Return (X, Y) of the center of cell containing provided text 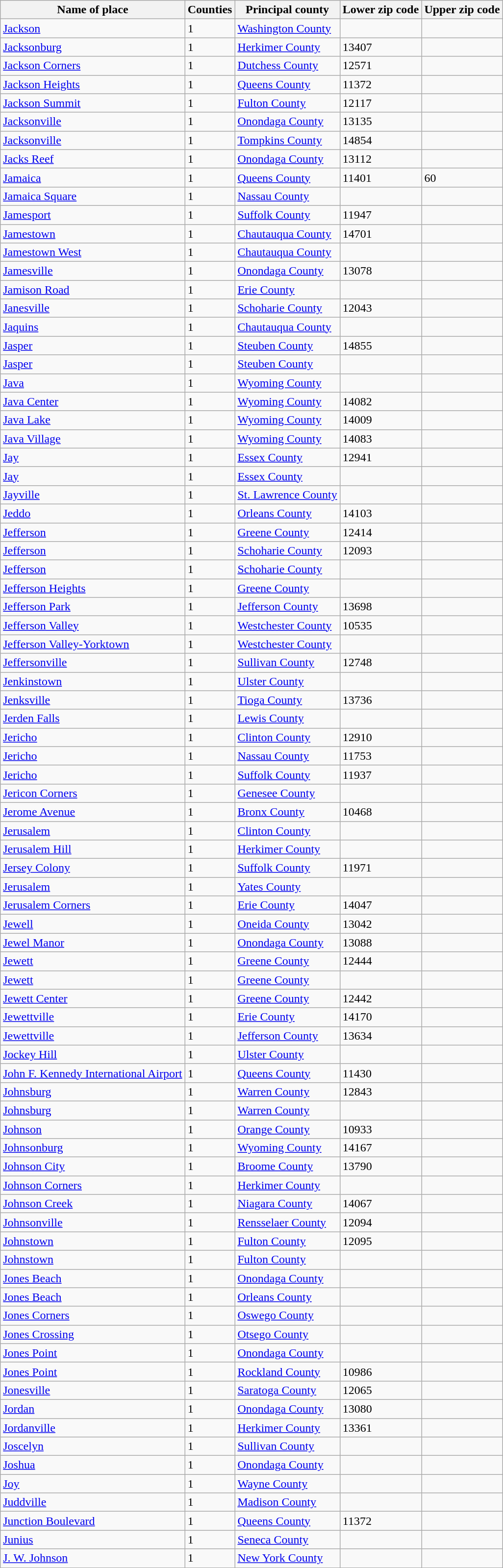
Jackson Heights (93, 84)
13736 (380, 700)
Jefferson Heights (93, 588)
13361 (380, 1428)
Seneca County (287, 1540)
New York County (287, 1558)
Jones Corners (93, 1316)
10535 (380, 625)
Principal county (287, 10)
13135 (380, 122)
12910 (380, 737)
14170 (380, 1017)
Counties (210, 10)
Johnsonville (93, 1222)
13698 (380, 607)
Jamaica Square (93, 196)
11947 (380, 215)
11401 (380, 177)
Bronx County (287, 812)
12843 (380, 1092)
Jamestown West (93, 252)
Java Center (93, 401)
12414 (380, 532)
Tioga County (287, 700)
Jeddo (93, 513)
Joshua (93, 1465)
Jayville (93, 495)
Yates County (287, 887)
Jacks Reef (93, 159)
Johnson (93, 1129)
Johnsonburg (93, 1148)
Orange County (287, 1129)
Johnson Corners (93, 1185)
12094 (380, 1222)
Washington County (287, 28)
Dutchess County (287, 66)
14082 (380, 401)
14047 (380, 905)
Juddville (93, 1502)
Name of place (93, 10)
Rensselaer County (287, 1222)
11430 (380, 1073)
Jefferson Park (93, 607)
St. Lawrence County (287, 495)
Jordanville (93, 1428)
Jockey Hill (93, 1054)
Broome County (287, 1167)
Joscelyn (93, 1446)
14167 (380, 1148)
Genesee County (287, 793)
Jerome Avenue (93, 812)
Jersey Colony (93, 868)
Jackson Corners (93, 66)
Jamaica (93, 177)
14855 (380, 346)
Jaquins (93, 327)
12748 (380, 663)
11937 (380, 774)
Oneida County (287, 924)
14067 (380, 1204)
Jamesville (93, 271)
12065 (380, 1390)
11971 (380, 868)
Java Village (93, 439)
Jefferson Valley-Yorktown (93, 644)
Rockland County (287, 1371)
10933 (380, 1129)
Jackson (93, 28)
13790 (380, 1167)
Jefferson Valley (93, 625)
Jamesport (93, 215)
12571 (380, 66)
14103 (380, 513)
Jenkinstown (93, 681)
Upper zip code (462, 10)
Junction Boulevard (93, 1521)
Jonesville (93, 1390)
60 (462, 177)
Jerusalem Hill (93, 849)
Java (93, 383)
Saratoga County (287, 1390)
Johnson City (93, 1167)
12093 (380, 551)
13407 (380, 47)
Janesville (93, 308)
12941 (380, 457)
Jewett Center (93, 998)
14083 (380, 439)
Niagara County (287, 1204)
Jamison Road (93, 290)
Otsego County (287, 1334)
13042 (380, 924)
Java Lake (93, 420)
Madison County (287, 1502)
Jewel Manor (93, 943)
Jacksonburg (93, 47)
Jordan (93, 1409)
10468 (380, 812)
Jones Crossing (93, 1334)
Jewell (93, 924)
Jenksville (93, 700)
Jericon Corners (93, 793)
14854 (380, 140)
Joy (93, 1484)
12043 (380, 308)
Jackson Summit (93, 103)
Wayne County (287, 1484)
13112 (380, 159)
Lower zip code (380, 10)
Johnson Creek (93, 1204)
12444 (380, 961)
12095 (380, 1241)
13080 (380, 1409)
Jamestown (93, 234)
12117 (380, 103)
Oswego County (287, 1316)
Lewis County (287, 719)
12442 (380, 998)
14009 (380, 420)
11753 (380, 756)
Tompkins County (287, 140)
Jerden Falls (93, 719)
10986 (380, 1371)
Jerusalem Corners (93, 905)
13634 (380, 1036)
Junius (93, 1540)
J. W. Johnson (93, 1558)
13088 (380, 943)
John F. Kennedy International Airport (93, 1073)
13078 (380, 271)
Jeffersonville (93, 663)
14701 (380, 234)
